Locate the cell with the specified text and output its (X, Y) center coordinate. 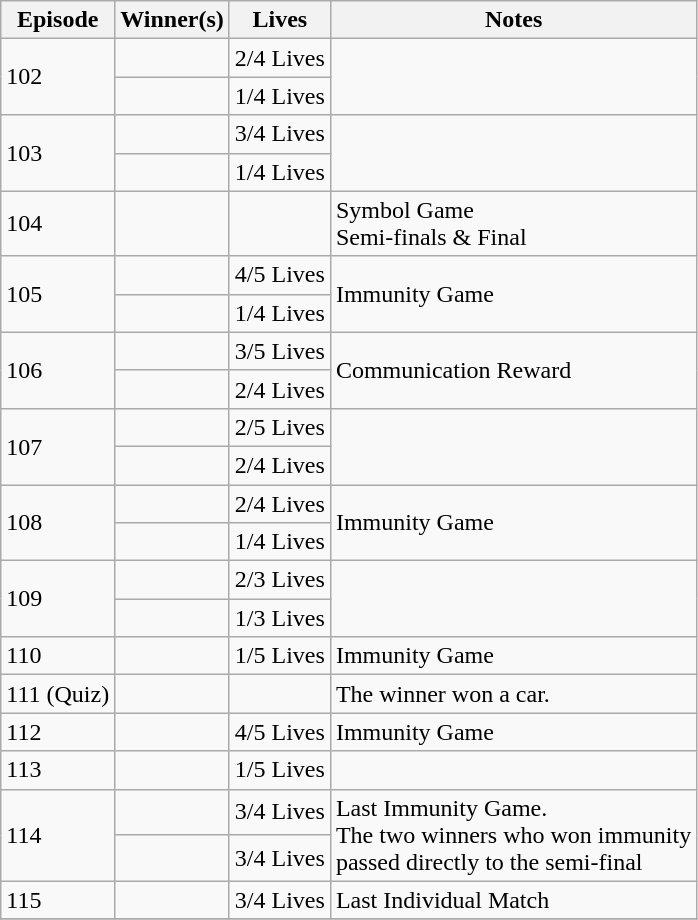
114 (58, 835)
Last Immunity Game. The two winners who won immunity passed directly to the semi-final (513, 835)
105 (58, 294)
Last Individual Match (513, 900)
111 (Quiz) (58, 694)
115 (58, 900)
3/5 Lives (280, 351)
113 (58, 770)
103 (58, 153)
Lives (280, 20)
Symbol Game Semi-finals & Final (513, 224)
106 (58, 370)
110 (58, 656)
Communication Reward (513, 370)
The winner won a car. (513, 694)
Notes (513, 20)
Winner(s) (172, 20)
108 (58, 522)
107 (58, 446)
102 (58, 77)
112 (58, 732)
Episode (58, 20)
2/3 Lives (280, 580)
109 (58, 599)
104 (58, 224)
2/5 Lives (280, 427)
1/3 Lives (280, 618)
